Locate the cell with the specified text and output its [X, Y] center coordinate. 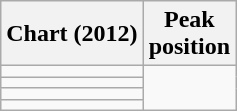
Chart (2012) [72, 34]
Peakposition [189, 34]
